Search for the cell housing the specified text and yield its [x, y] center coordinate. 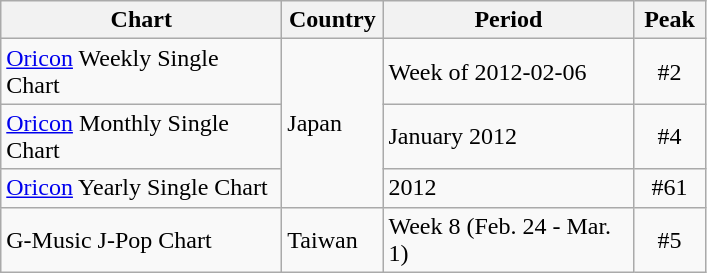
Chart [142, 20]
Period [508, 20]
Oricon Yearly Single Chart [142, 188]
#61 [670, 188]
Week of 2012-02-06 [508, 72]
Taiwan [332, 240]
#2 [670, 72]
Country [332, 20]
#4 [670, 136]
Oricon Weekly Single Chart [142, 72]
Week 8 (Feb. 24 - Mar. 1) [508, 240]
Oricon Monthly Single Chart [142, 136]
Peak [670, 20]
G-Music J-Pop Chart [142, 240]
January 2012 [508, 136]
Japan [332, 123]
2012 [508, 188]
#5 [670, 240]
